For the text-containing cell, return its midpoint in [X, Y] coordinate format. 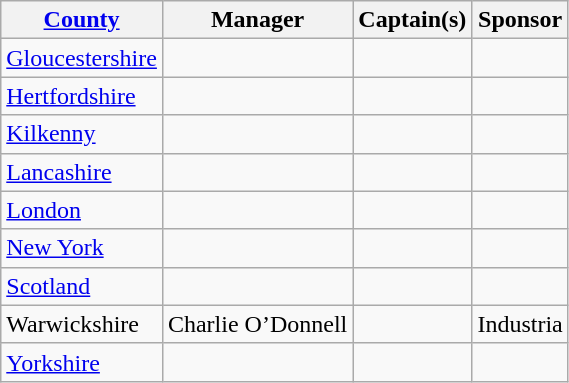
Industria [520, 324]
Yorkshire [82, 362]
Sponsor [520, 20]
Scotland [82, 286]
London [82, 210]
Captain(s) [412, 20]
Warwickshire [82, 324]
County [82, 20]
New York [82, 248]
Gloucestershire [82, 58]
Manager [257, 20]
Hertfordshire [82, 96]
Charlie O’Donnell [257, 324]
Lancashire [82, 172]
Kilkenny [82, 134]
